Determine the [X, Y] coordinate at the center of the cell enclosing the given text.  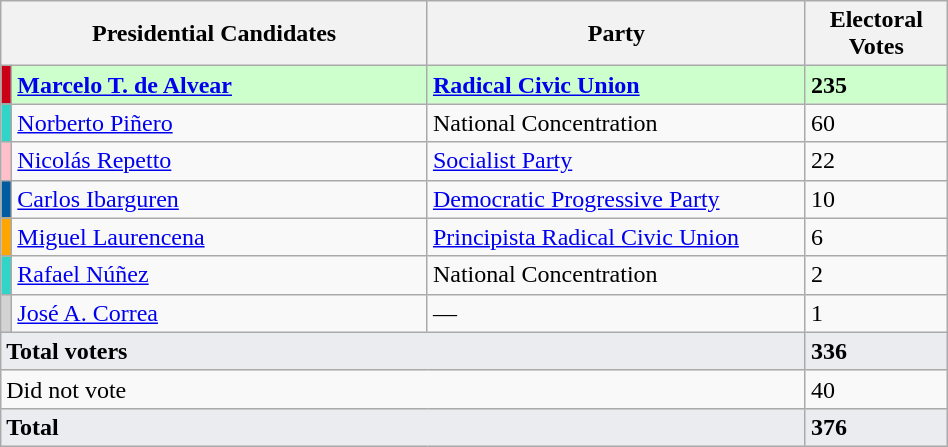
22 [876, 161]
Marcelo T. de Alvear [220, 85]
Party [616, 34]
1 [876, 313]
336 [876, 351]
Radical Civic Union [616, 85]
Miguel Laurencena [220, 237]
— [616, 313]
60 [876, 123]
Presidential Candidates [214, 34]
Norberto Piñero [220, 123]
Democratic Progressive Party [616, 199]
10 [876, 199]
Electoral Votes [876, 34]
2 [876, 275]
Principista Radical Civic Union [616, 237]
235 [876, 85]
Nicolás Repetto [220, 161]
6 [876, 237]
Carlos Ibarguren [220, 199]
Total [404, 427]
Socialist Party [616, 161]
Total voters [404, 351]
José A. Correa [220, 313]
40 [876, 389]
376 [876, 427]
Rafael Núñez [220, 275]
Did not vote [404, 389]
